Return the [X, Y] coordinate for the center point of the cell that contains the specified text.  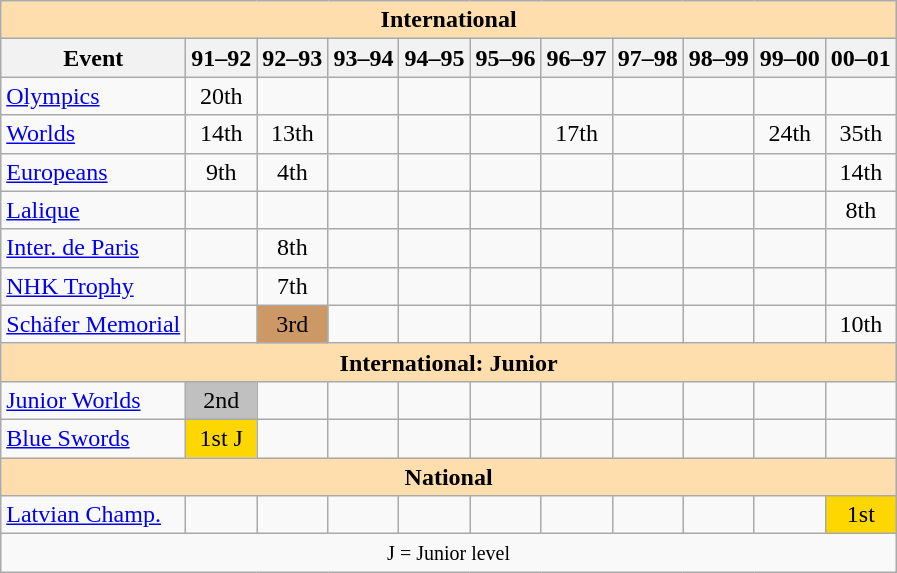
Event [94, 58]
35th [860, 134]
93–94 [364, 58]
96–97 [576, 58]
7th [292, 286]
Schäfer Memorial [94, 324]
Europeans [94, 172]
International: Junior [449, 362]
91–92 [222, 58]
98–99 [718, 58]
9th [222, 172]
National [449, 477]
Olympics [94, 96]
NHK Trophy [94, 286]
2nd [222, 400]
4th [292, 172]
Worlds [94, 134]
24th [790, 134]
J = Junior level [449, 553]
94–95 [434, 58]
00–01 [860, 58]
3rd [292, 324]
99–00 [790, 58]
1st [860, 515]
92–93 [292, 58]
Latvian Champ. [94, 515]
17th [576, 134]
1st J [222, 438]
Junior Worlds [94, 400]
97–98 [648, 58]
20th [222, 96]
Inter. de Paris [94, 248]
95–96 [506, 58]
10th [860, 324]
International [449, 20]
Blue Swords [94, 438]
13th [292, 134]
Lalique [94, 210]
